Extract the [x, y] coordinate from the center of the cell holding the provided text.  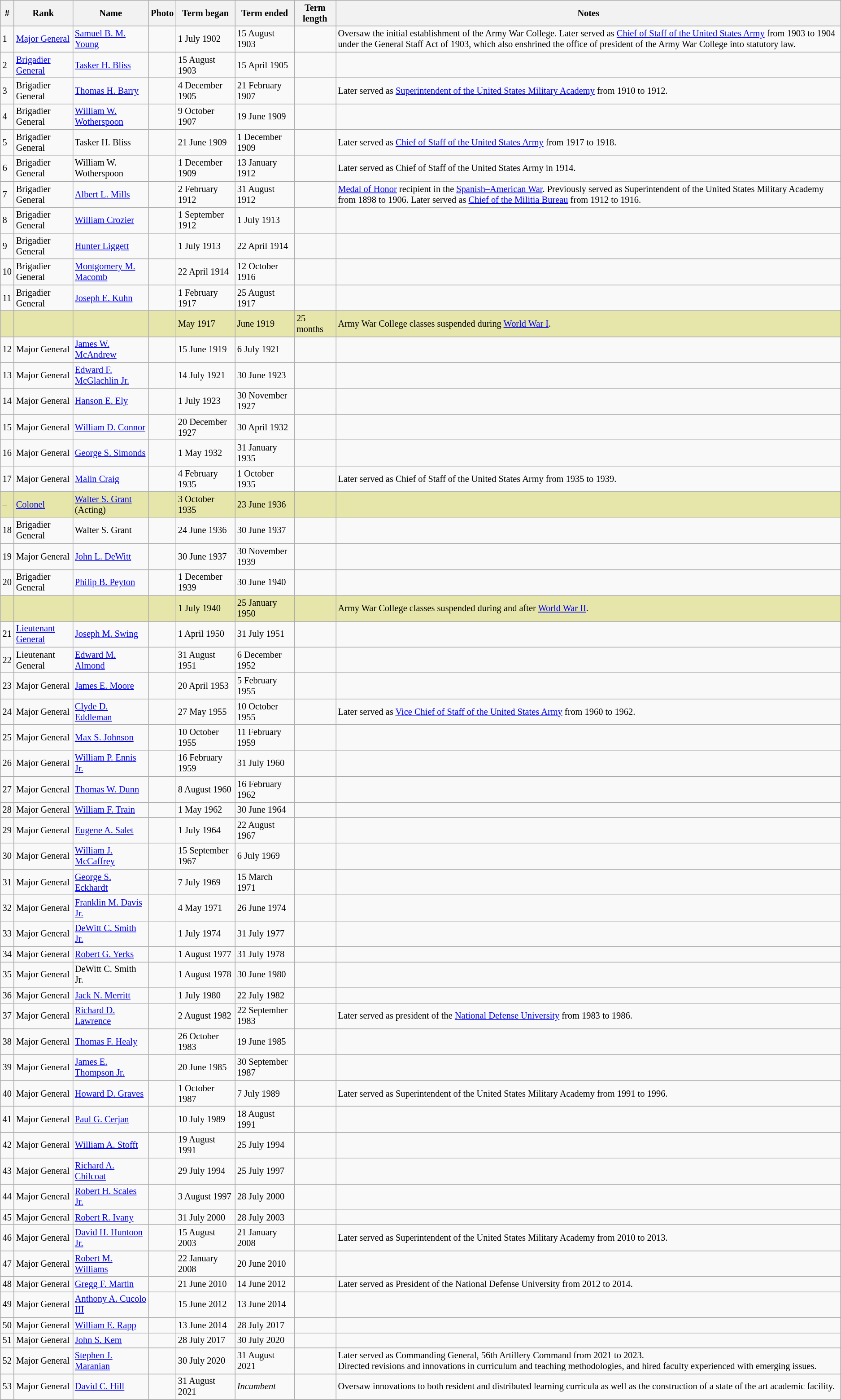
26 October 1983 [205, 1041]
52 [7, 1361]
Hanson E. Ely [110, 401]
44 [7, 1197]
Term length [315, 13]
31 July 1977 [265, 934]
25 July 1994 [265, 1145]
Notes [588, 13]
15 June 2012 [205, 1304]
45 [7, 1217]
16 [7, 453]
2 February 1912 [205, 194]
Edward F. McGlachlin Jr. [110, 376]
30 November 1939 [265, 556]
25 January 1950 [265, 608]
8 [7, 220]
49 [7, 1304]
1 July 1923 [205, 401]
1 October 1935 [265, 479]
41 [7, 1119]
John S. Kem [110, 1340]
5 February 1955 [265, 686]
Oversaw innovations to both resident and distributed learning curricula as well as the construction of a state of the art academic facility. [588, 1387]
William P. Ennis Jr. [110, 763]
22 January 2008 [205, 1264]
31 July 1951 [265, 634]
May 1917 [205, 324]
5 [7, 143]
17 [7, 479]
4 December 1905 [205, 91]
11 [7, 298]
47 [7, 1264]
30 September 1987 [265, 1067]
Max S. Johnson [110, 738]
3 [7, 91]
Philip B. Peyton [110, 582]
7 July 1969 [205, 882]
26 [7, 763]
Gregg F. Martin [110, 1284]
George S. Simonds [110, 453]
9 October 1907 [205, 117]
10 July 1989 [205, 1119]
4 [7, 117]
Eugene A. Salet [110, 830]
James E. Moore [110, 686]
30 April 1932 [265, 427]
25 months [315, 324]
1 July 1980 [205, 995]
18 [7, 530]
6 July 1969 [265, 856]
31 August 1912 [265, 194]
Montgomery M. Macomb [110, 272]
June 1919 [265, 324]
Edward M. Almond [110, 660]
1 July 1940 [205, 608]
David C. Hill [110, 1387]
10 [7, 272]
21 June 2010 [205, 1284]
28 [7, 810]
James W. McAndrew [110, 350]
48 [7, 1284]
33 [7, 934]
22 August 1967 [265, 830]
13 January 1912 [265, 168]
31 January 1935 [265, 453]
19 [7, 556]
Stephen J. Maranian [110, 1361]
7 July 1989 [265, 1094]
30 [7, 856]
28 July 2003 [265, 1217]
27 [7, 789]
Colonel [43, 505]
25 July 1997 [265, 1171]
25 [7, 738]
31 [7, 882]
20 December 1927 [205, 427]
30 June 1923 [265, 376]
Photo [162, 13]
Later served as Superintendent of the United States Military Academy from 2010 to 2013. [588, 1238]
15 [7, 427]
Clyde D. Eddleman [110, 712]
Later served as President of the National Defense University from 2012 to 2014. [588, 1284]
43 [7, 1171]
William Crozier [110, 220]
Albert L. Mills [110, 194]
Anthony A. Cucolo III [110, 1304]
14 June 2012 [265, 1284]
12 [7, 350]
26 June 1974 [265, 908]
12 October 1916 [265, 272]
1 July 1974 [205, 934]
6 July 1921 [265, 350]
21 [7, 634]
Robert R. Ivany [110, 1217]
Thomas F. Healy [110, 1041]
Later served as Chief of Staff of the United States Army in 1914. [588, 168]
15 September 1967 [205, 856]
Hunter Liggett [110, 246]
William A. Stofft [110, 1145]
Jack N. Merritt [110, 995]
42 [7, 1145]
14 [7, 401]
35 [7, 975]
40 [7, 1094]
Howard D. Graves [110, 1094]
32 [7, 908]
Thomas W. Dunn [110, 789]
36 [7, 995]
20 June 1985 [205, 1067]
Later served as president of the National Defense University from 1983 to 1986. [588, 1016]
29 July 1994 [205, 1171]
34 [7, 954]
Walter S. Grant(Acting) [110, 505]
– [7, 505]
Rank [43, 13]
38 [7, 1041]
8 August 1960 [205, 789]
1 [7, 39]
39 [7, 1067]
Later served as Chief of Staff of the United States Army from 1917 to 1918. [588, 143]
Term began [205, 13]
23 [7, 686]
John L. DeWitt [110, 556]
William D. Connor [110, 427]
4 February 1935 [205, 479]
28 July 2000 [265, 1197]
29 [7, 830]
Incumbent [265, 1387]
37 [7, 1016]
15 August 2003 [205, 1238]
1 May 1962 [205, 810]
31 July 2000 [205, 1217]
1 July 1902 [205, 39]
Walter S. Grant [110, 530]
1 August 1977 [205, 954]
Joseph E. Kuhn [110, 298]
27 May 1955 [205, 712]
46 [7, 1238]
30 June 1940 [265, 582]
31 July 1960 [265, 763]
George S. Eckhardt [110, 882]
Samuel B. M. Young [110, 39]
16 February 1962 [265, 789]
30 November 1927 [265, 401]
3 October 1935 [205, 505]
David H. Huntoon Jr. [110, 1238]
Term ended [265, 13]
Army War College classes suspended during World War I. [588, 324]
22 September 1983 [265, 1016]
23 June 1936 [265, 505]
3 August 1997 [205, 1197]
Later served as Superintendent of the United States Military Academy from 1991 to 1996. [588, 1094]
# [7, 13]
19 August 1991 [205, 1145]
20 June 2010 [265, 1264]
1 December 1939 [205, 582]
51 [7, 1340]
2 August 1982 [205, 1016]
William E. Rapp [110, 1325]
9 [7, 246]
6 [7, 168]
Joseph M. Swing [110, 634]
4 May 1971 [205, 908]
Army War College classes suspended during and after World War II. [588, 608]
15 April 1905 [265, 65]
1 April 1950 [205, 634]
1 September 1912 [205, 220]
Thomas H. Barry [110, 91]
13 [7, 376]
2 [7, 65]
15 March 1971 [265, 882]
1 October 1987 [205, 1094]
Name [110, 13]
22 July 1982 [265, 995]
31 August 1951 [205, 660]
19 June 1985 [265, 1041]
21 June 1909 [205, 143]
Paul G. Cerjan [110, 1119]
24 June 1936 [205, 530]
1 May 1932 [205, 453]
22 [7, 660]
1 February 1917 [205, 298]
Later served as Chief of Staff of the United States Army from 1935 to 1939. [588, 479]
Richard D. Lawrence [110, 1016]
Later served as Vice Chief of Staff of the United States Army from 1960 to 1962. [588, 712]
Richard A. Chilcoat [110, 1171]
25 August 1917 [265, 298]
15 June 1919 [205, 350]
53 [7, 1387]
William F. Train [110, 810]
James E. Thompson Jr. [110, 1067]
Robert G. Yerks [110, 954]
18 August 1991 [265, 1119]
1 July 1964 [205, 830]
11 February 1959 [265, 738]
16 February 1959 [205, 763]
20 April 1953 [205, 686]
31 July 1978 [265, 954]
7 [7, 194]
24 [7, 712]
Robert H. Scales Jr. [110, 1197]
Franklin M. Davis Jr. [110, 908]
Robert M. Williams [110, 1264]
21 February 1907 [265, 91]
Later served as Superintendent of the United States Military Academy from 1910 to 1912. [588, 91]
1 August 1978 [205, 975]
30 June 1964 [265, 810]
14 July 1921 [205, 376]
21 January 2008 [265, 1238]
50 [7, 1325]
William J. McCaffrey [110, 856]
20 [7, 582]
Malin Craig [110, 479]
19 June 1909 [265, 117]
6 December 1952 [265, 660]
30 June 1980 [265, 975]
